Detect which cell encompasses the target text, then output its [x, y] center coordinate. 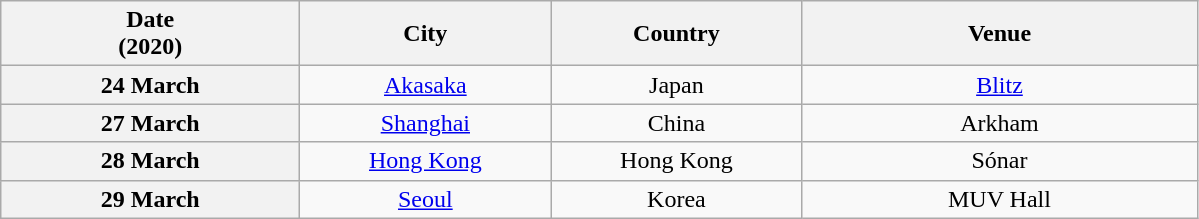
29 March [150, 199]
Date(2020) [150, 34]
Arkham [1000, 123]
Akasaka [426, 85]
Venue [1000, 34]
MUV Hall [1000, 199]
24 March [150, 85]
China [676, 123]
Sónar [1000, 161]
Blitz [1000, 85]
Korea [676, 199]
Country [676, 34]
27 March [150, 123]
City [426, 34]
Japan [676, 85]
28 March [150, 161]
Shanghai [426, 123]
Seoul [426, 199]
